Extract the [x, y] coordinate from the center of the cell holding the provided text.  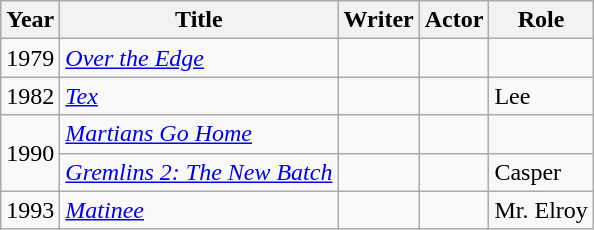
Matinee [199, 210]
Actor [454, 20]
1979 [30, 58]
Lee [541, 96]
1982 [30, 96]
1993 [30, 210]
Mr. Elroy [541, 210]
Year [30, 20]
Writer [378, 20]
Casper [541, 172]
1990 [30, 153]
Martians Go Home [199, 134]
Role [541, 20]
Over the Edge [199, 58]
Gremlins 2: The New Batch [199, 172]
Title [199, 20]
Tex [199, 96]
